Output the [X, Y] coordinate of the center of the cell containing the given text.  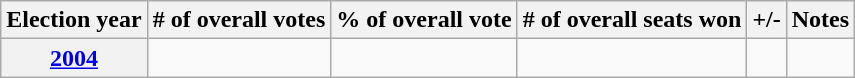
2004 [74, 58]
Notes [820, 20]
# of overall seats won [632, 20]
# of overall votes [239, 20]
Election year [74, 20]
% of overall vote [424, 20]
+/- [766, 20]
